From the cell containing the given text, extract its center point as (x, y) coordinate. 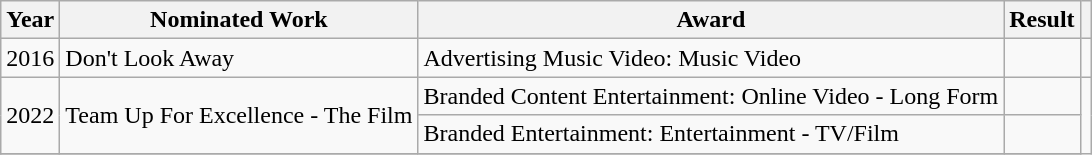
Advertising Music Video: Music Video (711, 58)
Year (30, 20)
Branded Entertainment: Entertainment - TV/Film (711, 134)
Branded Content Entertainment: Online Video - Long Form (711, 96)
Nominated Work (239, 20)
Team Up For Excellence - The Film (239, 115)
Result (1042, 20)
Award (711, 20)
Don't Look Away (239, 58)
2022 (30, 115)
2016 (30, 58)
